Find where the given text appears and provide that cell's center as (x, y) coordinate. 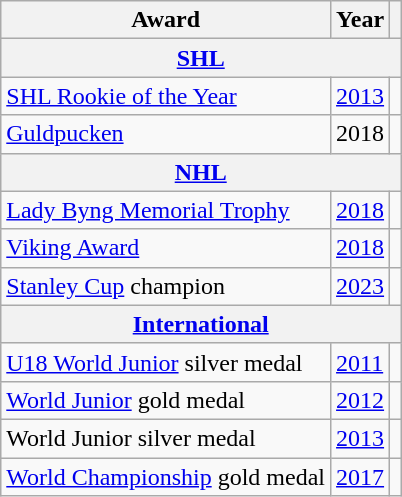
World Junior silver medal (166, 438)
World Junior gold medal (166, 400)
International (201, 324)
2017 (360, 477)
Viking Award (166, 248)
2023 (360, 286)
Guldpucken (166, 134)
Lady Byng Memorial Trophy (166, 210)
Year (360, 20)
NHL (201, 172)
SHL Rookie of the Year (166, 96)
2012 (360, 400)
World Championship gold medal (166, 477)
Stanley Cup champion (166, 286)
U18 World Junior silver medal (166, 362)
2011 (360, 362)
Award (166, 20)
SHL (201, 58)
